Locate the cell with the specified text and output its (x, y) center coordinate. 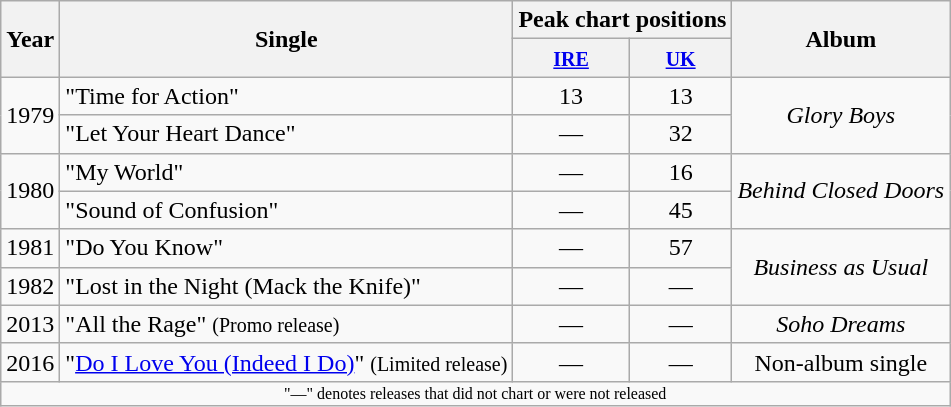
"Let Your Heart Dance" (286, 134)
2013 (30, 324)
"Do You Know" (286, 248)
"All the Rage" (Promo release) (286, 324)
32 (680, 134)
"Sound of Confusion" (286, 210)
"Lost in the Night (Mack the Knife)" (286, 286)
Year (30, 39)
Business as Usual (841, 267)
1980 (30, 191)
"Time for Action" (286, 96)
Non-album single (841, 362)
"Do I Love You (Indeed I Do)" (Limited release) (286, 362)
1979 (30, 115)
Glory Boys (841, 115)
45 (680, 210)
UK (680, 58)
1981 (30, 248)
Single (286, 39)
"—" denotes releases that did not chart or were not released (476, 393)
2016 (30, 362)
"My World" (286, 172)
Peak chart positions (622, 20)
57 (680, 248)
IRE (571, 58)
16 (680, 172)
1982 (30, 286)
Soho Dreams (841, 324)
Album (841, 39)
Behind Closed Doors (841, 191)
